Locate the cell with the specified text and output its (x, y) center coordinate. 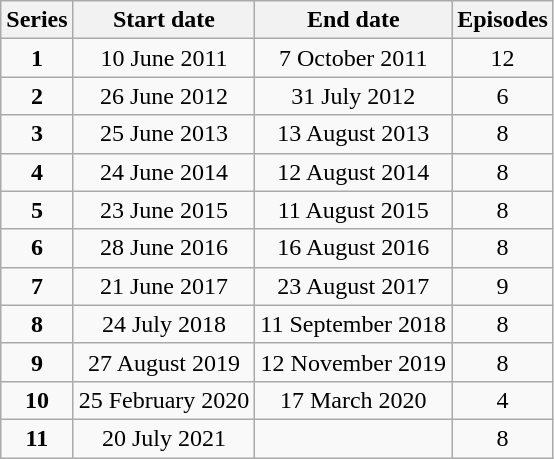
Start date (164, 20)
End date (354, 20)
28 June 2016 (164, 248)
17 March 2020 (354, 400)
2 (37, 96)
Series (37, 20)
11 August 2015 (354, 210)
12 (503, 58)
7 October 2011 (354, 58)
12 November 2019 (354, 362)
3 (37, 134)
24 June 2014 (164, 172)
13 August 2013 (354, 134)
7 (37, 286)
1 (37, 58)
31 July 2012 (354, 96)
26 June 2012 (164, 96)
20 July 2021 (164, 438)
24 July 2018 (164, 324)
Episodes (503, 20)
23 August 2017 (354, 286)
25 February 2020 (164, 400)
12 August 2014 (354, 172)
11 (37, 438)
11 September 2018 (354, 324)
10 June 2011 (164, 58)
27 August 2019 (164, 362)
16 August 2016 (354, 248)
21 June 2017 (164, 286)
10 (37, 400)
25 June 2013 (164, 134)
5 (37, 210)
23 June 2015 (164, 210)
